Return (X, Y) of the center of cell containing provided text 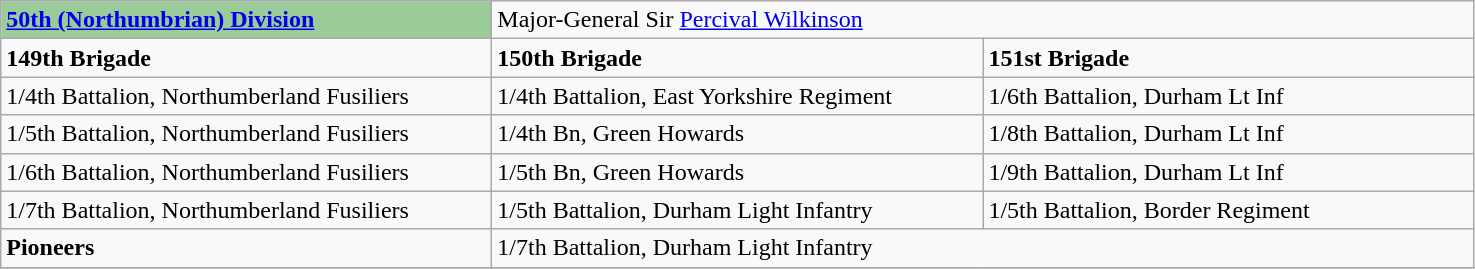
Major-General Sir Percival Wilkinson (983, 20)
1/7th Battalion, Northumberland Fusiliers (246, 210)
1/4th Battalion, East Yorkshire Regiment (738, 96)
1/7th Battalion, Durham Light Infantry (983, 248)
1/4th Battalion, Northumberland Fusiliers (246, 96)
151st Brigade (1228, 58)
Pioneers (246, 248)
1/6th Battalion, Northumberland Fusiliers (246, 172)
1/4th Bn, Green Howards (738, 134)
1/5th Battalion, Border Regiment (1228, 210)
149th Brigade (246, 58)
50th (Northumbrian) Division (246, 20)
1/5th Bn, Green Howards (738, 172)
1/6th Battalion, Durham Lt Inf (1228, 96)
1/8th Battalion, Durham Lt Inf (1228, 134)
150th Brigade (738, 58)
1/5th Battalion, Northumberland Fusiliers (246, 134)
1/5th Battalion, Durham Light Infantry (738, 210)
1/9th Battalion, Durham Lt Inf (1228, 172)
